Pinpoint the cell where the given text exists, returning its (x, y) midpoint coordinate. 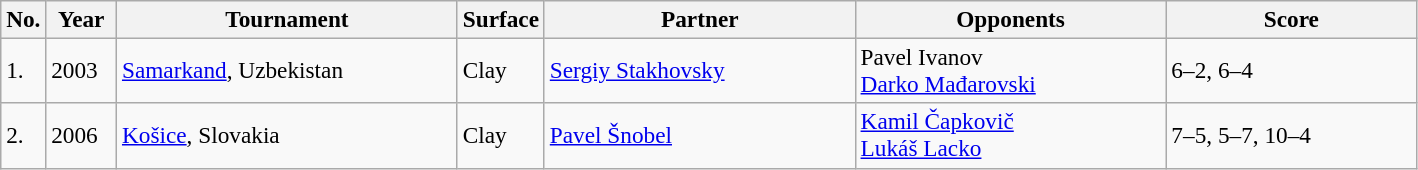
Košice, Slovakia (288, 136)
Pavel Ivanov Darko Mađarovski (1010, 70)
1. (24, 70)
2006 (82, 136)
Pavel Šnobel (700, 136)
7–5, 5–7, 10–4 (1292, 136)
Sergiy Stakhovsky (700, 70)
Kamil Čapkovič Lukáš Lacko (1010, 136)
Score (1292, 19)
Partner (700, 19)
Surface (500, 19)
Year (82, 19)
2. (24, 136)
No. (24, 19)
2003 (82, 70)
Tournament (288, 19)
Opponents (1010, 19)
6–2, 6–4 (1292, 70)
Samarkand, Uzbekistan (288, 70)
